Search for the cell housing the specified text and yield its [X, Y] center coordinate. 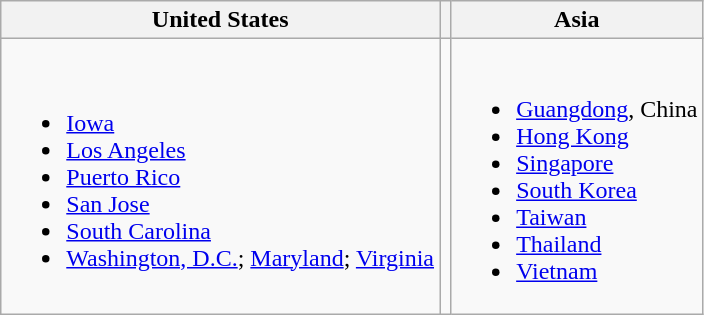
IowaLos AngelesPuerto RicoSan JoseSouth CarolinaWashington, D.C.; Maryland; Virginia [220, 176]
Asia [577, 20]
United States [220, 20]
Guangdong, ChinaHong KongSingaporeSouth KoreaTaiwanThailandVietnam [577, 176]
